Provide the [x, y] coordinate of the cell's center where the given text is located.  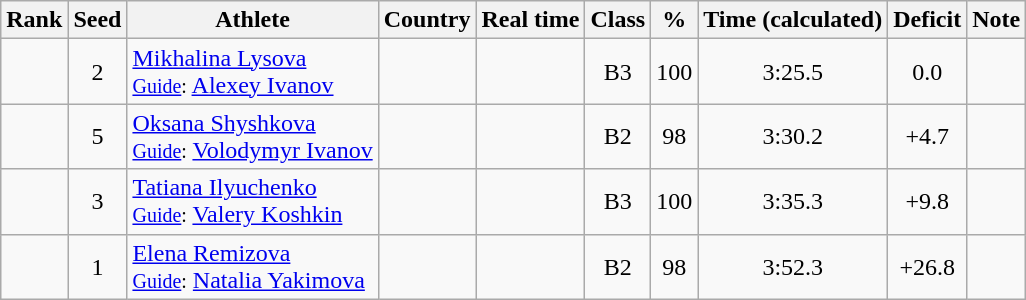
Oksana ShyshkovaGuide: Volodymyr Ivanov [252, 136]
Athlete [252, 20]
Seed [98, 20]
Note [996, 20]
1 [98, 266]
3:52.3 [793, 266]
0.0 [928, 72]
Real time [530, 20]
3:30.2 [793, 136]
2 [98, 72]
Country [427, 20]
5 [98, 136]
+4.7 [928, 136]
Class [618, 20]
% [674, 20]
Tatiana IlyuchenkoGuide: Valery Koshkin [252, 202]
3:35.3 [793, 202]
Time (calculated) [793, 20]
+26.8 [928, 266]
Deficit [928, 20]
3:25.5 [793, 72]
3 [98, 202]
+9.8 [928, 202]
Rank [34, 20]
Mikhalina LysovaGuide: Alexey Ivanov [252, 72]
Elena RemizovaGuide: Natalia Yakimova [252, 266]
